Extract the [x, y] coordinate from the center of the cell holding the provided text.  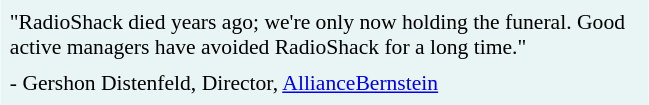
"RadioShack died years ago; we're only now holding the funeral. Good active managers have avoided RadioShack for a long time." [324, 35]
- Gershon Distenfeld, Director, AllianceBernstein [324, 83]
